Extract the [x, y] coordinate from the center of the cell holding the provided text.  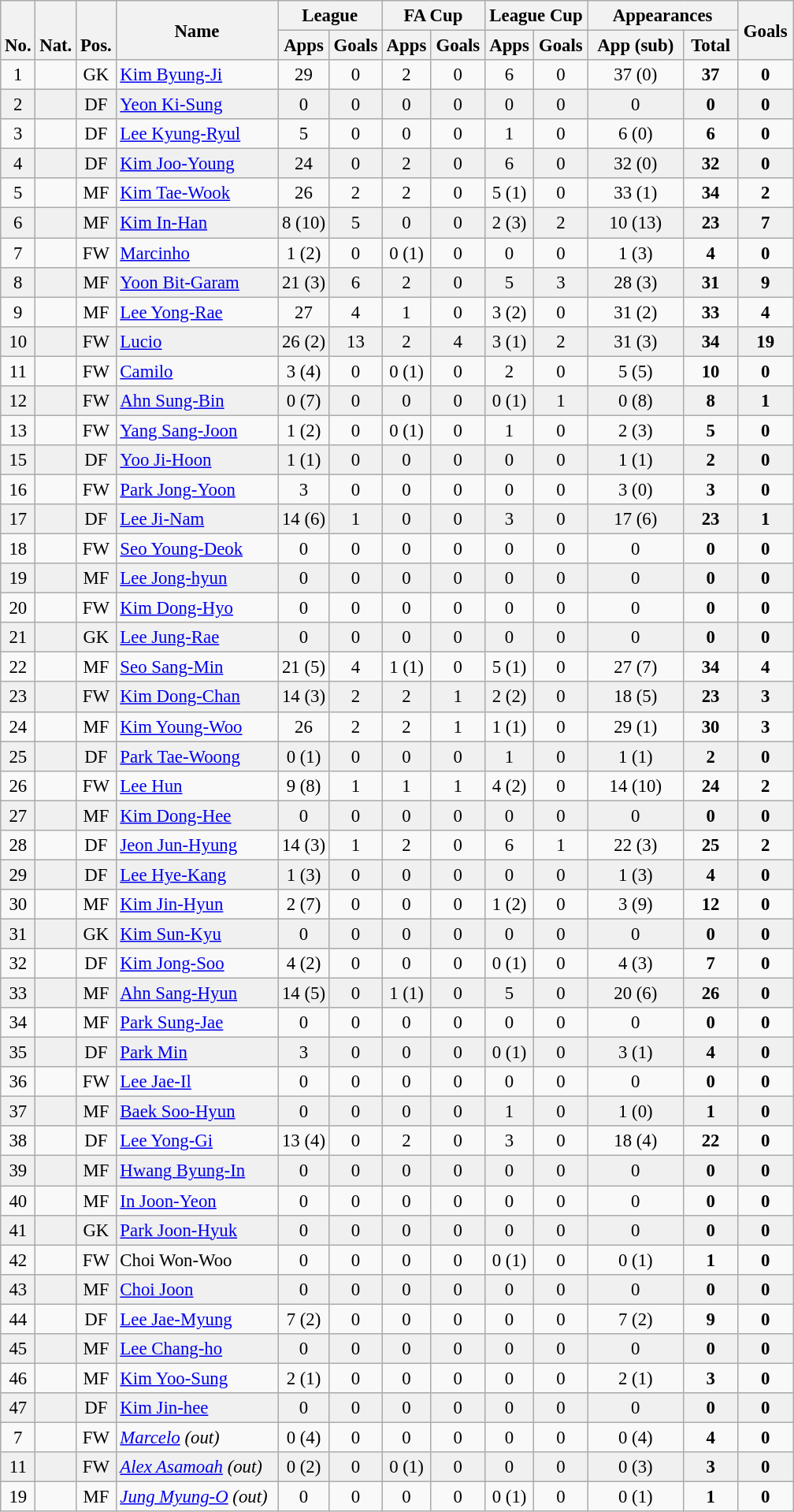
Kim Byung-Ji [197, 75]
Ahn Sung-Bin [197, 401]
Lee Hye-Kang [197, 875]
Name [197, 30]
League [330, 16]
36 [18, 1082]
Kim Tae-Wook [197, 193]
Park Min [197, 1053]
Lee Jong-hyun [197, 578]
3 (0) [636, 489]
Kim Jin-Hyun [197, 905]
Pos. [96, 30]
21 (3) [304, 282]
Lee Hun [197, 786]
14 (6) [304, 519]
Lee Ji-Nam [197, 519]
0 (7) [304, 401]
28 (3) [636, 282]
44 [18, 1319]
Park Joon-Hyuk [197, 1230]
In Joon-Yeon [197, 1201]
32 (0) [636, 164]
Yoo Ji-Hoon [197, 460]
Yang Sang-Joon [197, 430]
17 (6) [636, 519]
13 (4) [304, 1142]
16 [18, 489]
21 (5) [304, 667]
Choi Won-Woo [197, 1260]
20 (6) [636, 994]
31 (2) [636, 312]
0 (2) [304, 1467]
27 (7) [636, 667]
46 [18, 1378]
Kim Jong-Soo [197, 964]
28 [18, 845]
41 [18, 1230]
Lucio [197, 341]
Choi Joon [197, 1289]
39 [18, 1171]
Kim Dong-Chan [197, 697]
Seo Young-Deok [197, 549]
2 (7) [304, 905]
4 (3) [636, 964]
18 (4) [636, 1142]
Kim Jin-hee [197, 1408]
Kim Joo-Young [197, 164]
35 [18, 1053]
Kim Young-Woo [197, 726]
Lee Yong-Rae [197, 312]
18 [18, 549]
6 (0) [636, 134]
Yeon Ki-Sung [197, 105]
1 (0) [636, 1112]
Lee Jung-Rae [197, 637]
9 (8) [304, 786]
Ahn Sang-Hyun [197, 994]
Kim Dong-Hyo [197, 608]
14 (5) [304, 994]
21 [18, 637]
Appearances [663, 16]
15 [18, 460]
3 (4) [304, 371]
Marcelo (out) [197, 1437]
Camilo [197, 371]
Seo Sang-Min [197, 667]
2 (2) [509, 697]
38 [18, 1142]
3 (9) [636, 905]
40 [18, 1201]
3 (2) [509, 312]
Lee Jae-Myung [197, 1319]
0 (3) [636, 1467]
Kim Sun-Kyu [197, 934]
31 (3) [636, 341]
22 (3) [636, 845]
43 [18, 1289]
20 [18, 608]
0 (8) [636, 401]
Park Sung-Jae [197, 1023]
33 (1) [636, 193]
Jung Myung-O (out) [197, 1497]
Kim Dong-Hee [197, 815]
Kim Yoo-Sung [197, 1378]
Kim In-Han [197, 223]
5 (5) [636, 371]
47 [18, 1408]
Marcinho [197, 253]
Hwang Byung-In [197, 1171]
Lee Kyung-Ryul [197, 134]
45 [18, 1349]
Lee Jae-Il [197, 1082]
Lee Chang-ho [197, 1349]
Jeon Jun-Hyung [197, 845]
League Cup [536, 16]
26 (2) [304, 341]
Nat. [56, 30]
Total [711, 46]
Park Jong-Yoon [197, 489]
Park Tae-Woong [197, 756]
Alex Asamoah (out) [197, 1467]
8 (10) [304, 223]
29 (1) [636, 726]
App (sub) [636, 46]
18 (5) [636, 697]
No. [18, 30]
42 [18, 1260]
Lee Yong-Gi [197, 1142]
14 (10) [636, 786]
Yoon Bit-Garam [197, 282]
37 (0) [636, 75]
FA Cup [433, 16]
10 (13) [636, 223]
17 [18, 519]
Baek Soo-Hyun [197, 1112]
